Search for the cell housing the specified text and yield its (X, Y) center coordinate. 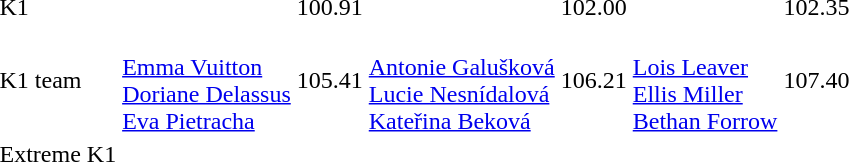
Emma VuittonDoriane DelassusEva Pietracha (207, 80)
Antonie GaluškováLucie NesnídalováKateřina Beková (462, 80)
105.41 (330, 80)
106.21 (594, 80)
Lois LeaverEllis MillerBethan Forrow (705, 80)
